For the text-containing cell, return its midpoint in [X, Y] coordinate format. 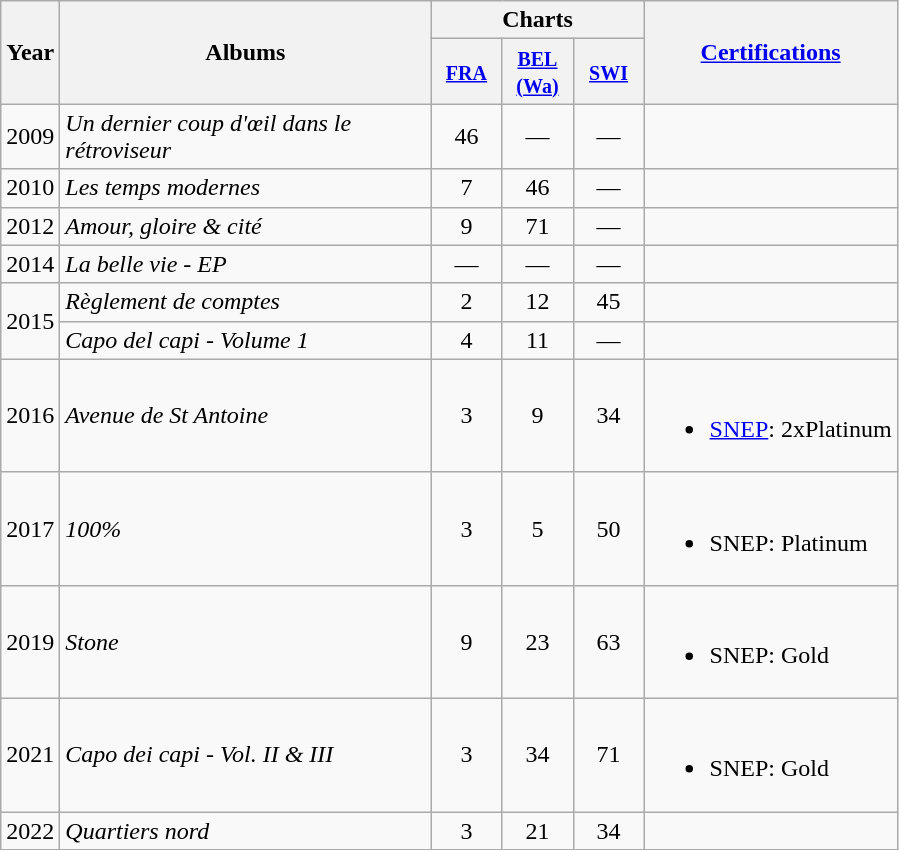
SWI [608, 72]
2022 [30, 831]
Albums [246, 52]
Certifications [770, 52]
23 [538, 642]
2014 [30, 264]
2012 [30, 226]
21 [538, 831]
BEL(Wa) [538, 72]
7 [466, 188]
4 [466, 340]
Year [30, 52]
2 [466, 302]
12 [538, 302]
5 [538, 528]
Stone [246, 642]
La belle vie - EP [246, 264]
Capo del capi - Volume 1 [246, 340]
2016 [30, 416]
SNEP: Platinum [770, 528]
45 [608, 302]
Un dernier coup d'œil dans le rétroviseur [246, 136]
2021 [30, 754]
2019 [30, 642]
50 [608, 528]
Capo dei capi - Vol. II & III [246, 754]
Avenue de St Antoine [246, 416]
Amour, gloire & cité [246, 226]
63 [608, 642]
Règlement de comptes [246, 302]
2010 [30, 188]
Les temps modernes [246, 188]
FRA [466, 72]
SNEP: 2xPlatinum [770, 416]
2017 [30, 528]
Charts [538, 20]
2015 [30, 321]
11 [538, 340]
100% [246, 528]
Quartiers nord [246, 831]
2009 [30, 136]
